From the cell containing the given text, extract its center point as [X, Y] coordinate. 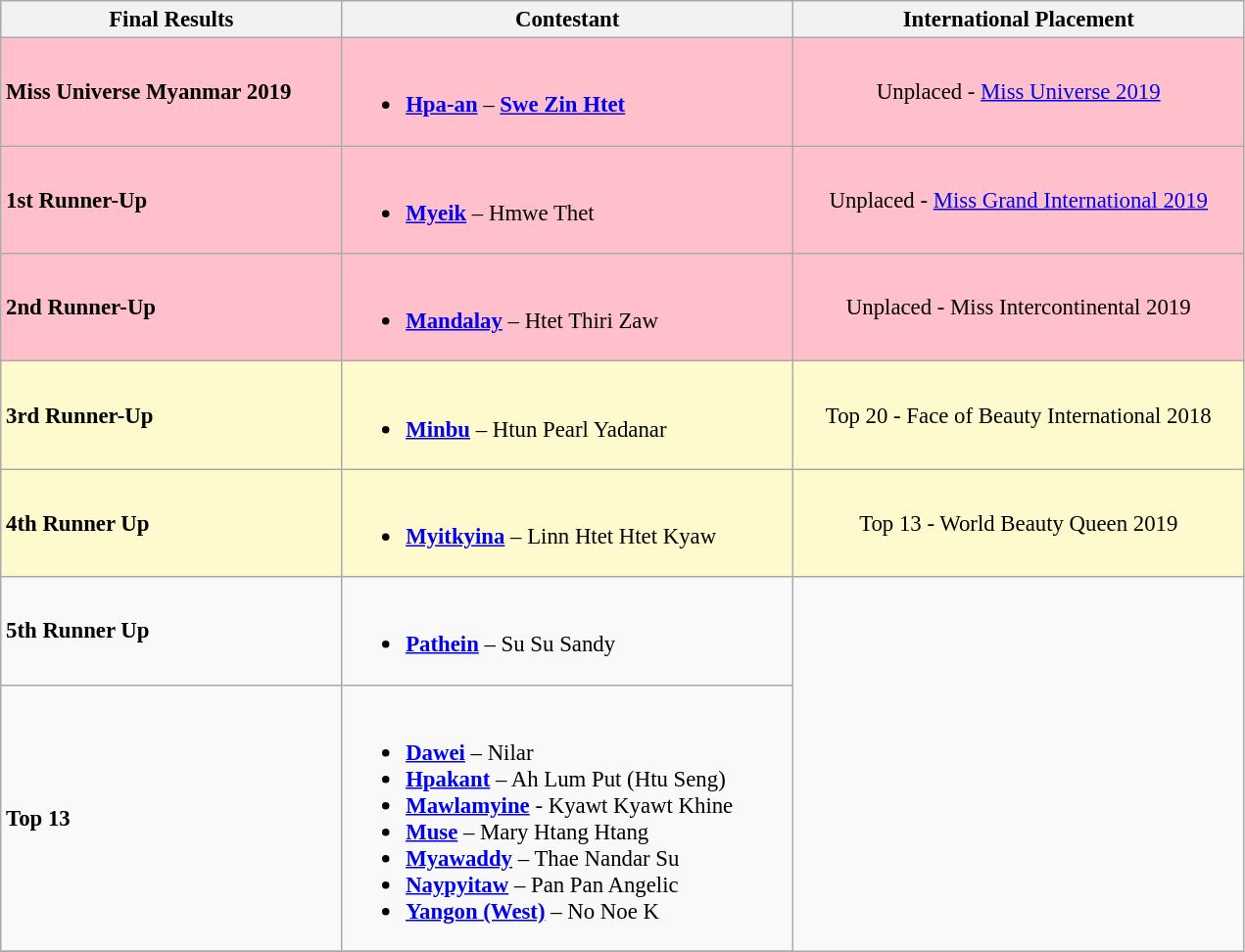
Mandalay – Htet Thiri Zaw [568, 308]
Top 13 - World Beauty Queen 2019 [1019, 523]
1st Runner-Up [171, 200]
Minbu – Htun Pearl Yadanar [568, 415]
Unplaced - Miss Grand International 2019 [1019, 200]
Myeik – Hmwe Thet [568, 200]
Miss Universe Myanmar 2019 [171, 92]
International Placement [1019, 20]
Hpa-an – Swe Zin Htet [568, 92]
Myitkyina – Linn Htet Htet Kyaw [568, 523]
Contestant [568, 20]
3rd Runner-Up [171, 415]
Pathein – Su Su Sandy [568, 631]
Unplaced - Miss Universe 2019 [1019, 92]
Unplaced - Miss Intercontinental 2019 [1019, 308]
Top 13 [171, 818]
Final Results [171, 20]
Top 20 - Face of Beauty International 2018 [1019, 415]
2nd Runner-Up [171, 308]
5th Runner Up [171, 631]
4th Runner Up [171, 523]
